Capture the cell that displays the provided text and extract its [x, y] central coordinate. 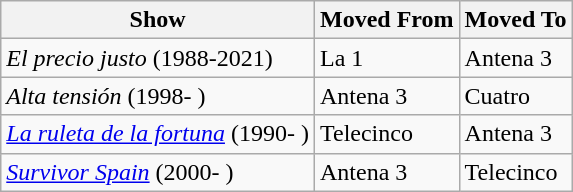
La 1 [386, 58]
Alta tensión (1998- ) [158, 96]
Survivor Spain (2000- ) [158, 172]
Moved To [516, 20]
La ruleta de la fortuna (1990- ) [158, 134]
El precio justo (1988-2021) [158, 58]
Moved From [386, 20]
Cuatro [516, 96]
Show [158, 20]
